Identify which cell holds the provided text, then report its [x, y] central coordinate. 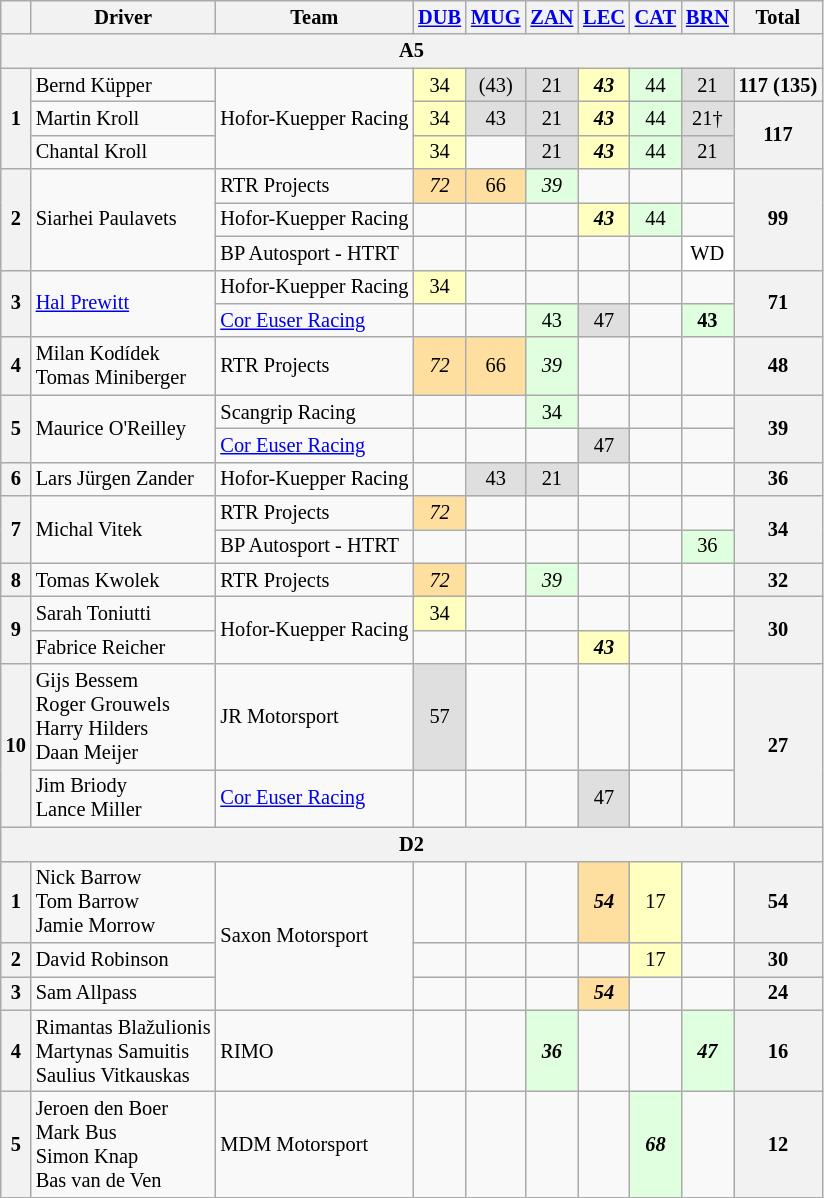
8 [16, 580]
WD [708, 253]
Fabrice Reicher [124, 647]
Tomas Kwolek [124, 580]
16 [778, 1051]
Siarhei Paulavets [124, 220]
RIMO [314, 1051]
68 [656, 1144]
48 [778, 366]
32 [778, 580]
Hal Prewitt [124, 304]
Driver [124, 17]
Nick Barrow Tom Barrow Jamie Morrow [124, 902]
CAT [656, 17]
Sam Allpass [124, 993]
Martin Kroll [124, 118]
Michal Vitek [124, 530]
MUG [496, 17]
(43) [496, 85]
71 [778, 304]
6 [16, 479]
9 [16, 630]
117 [778, 134]
A5 [412, 51]
Scangrip Racing [314, 412]
27 [778, 746]
MDM Motorsport [314, 1144]
Jim Briody Lance Miller [124, 798]
BRN [708, 17]
DUB [440, 17]
24 [778, 993]
JR Motorsport [314, 717]
117 (135) [778, 85]
Lars Jürgen Zander [124, 479]
Bernd Küpper [124, 85]
12 [778, 1144]
Total [778, 17]
Chantal Kroll [124, 152]
D2 [412, 844]
Milan Kodídek Tomas Miniberger [124, 366]
David Robinson [124, 959]
LEC [604, 17]
99 [778, 220]
Saxon Motorsport [314, 936]
Rimantas Blažulionis Martynas Samuitis Saulius Vitkauskas [124, 1051]
Team [314, 17]
57 [440, 717]
7 [16, 530]
Maurice O'Reilley [124, 428]
Sarah Toniutti [124, 613]
ZAN [552, 17]
Gijs Bessem Roger Grouwels Harry Hilders Daan Meijer [124, 717]
10 [16, 746]
Jeroen den Boer Mark Bus Simon Knap Bas van de Ven [124, 1144]
21† [708, 118]
